Return the [X, Y] coordinate for the center point of the cell that contains the specified text.  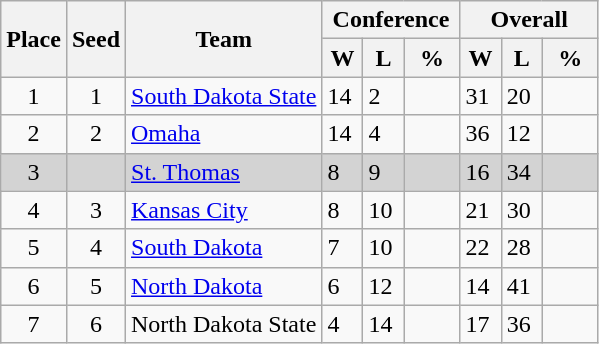
Place [34, 39]
21 [480, 210]
34 [522, 172]
9 [384, 172]
22 [480, 248]
Omaha [224, 134]
Seed [96, 39]
North Dakota State [224, 324]
St. Thomas [224, 172]
17 [480, 324]
20 [522, 96]
30 [522, 210]
North Dakota [224, 286]
16 [480, 172]
31 [480, 96]
Overall [529, 20]
Conference [391, 20]
28 [522, 248]
41 [522, 286]
Kansas City [224, 210]
South Dakota State [224, 96]
South Dakota [224, 248]
Team [224, 39]
